Extract the (x, y) coordinate from the center of the cell holding the provided text.  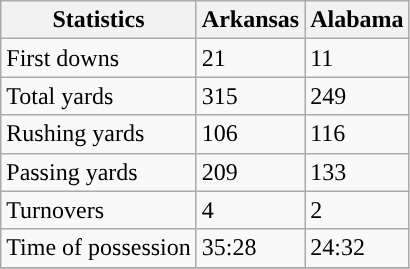
Passing yards (99, 172)
Arkansas (250, 20)
133 (357, 172)
Total yards (99, 96)
209 (250, 172)
Turnovers (99, 210)
24:32 (357, 248)
Time of possession (99, 248)
Rushing yards (99, 134)
4 (250, 210)
21 (250, 58)
116 (357, 134)
11 (357, 58)
106 (250, 134)
249 (357, 96)
Alabama (357, 20)
35:28 (250, 248)
First downs (99, 58)
2 (357, 210)
315 (250, 96)
Statistics (99, 20)
